Return the [x, y] coordinate for the center point of the cell that contains the specified text.  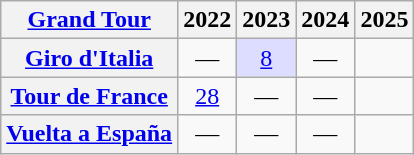
8 [266, 58]
Vuelta a España [90, 134]
28 [208, 96]
2024 [326, 20]
2022 [208, 20]
Tour de France [90, 96]
Grand Tour [90, 20]
2025 [384, 20]
2023 [266, 20]
Giro d'Italia [90, 58]
